For the text-containing cell, return its midpoint in [x, y] coordinate format. 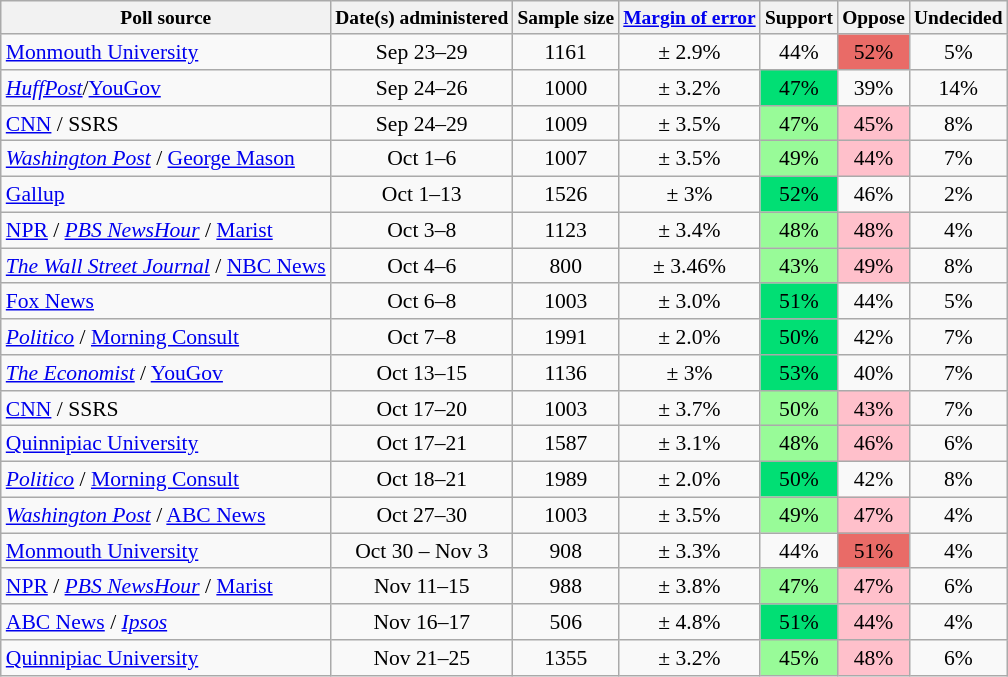
Oct 1–13 [422, 195]
Oct 17–21 [422, 444]
1007 [566, 159]
Washington Post / George Mason [166, 159]
HuffPost/YouGov [166, 88]
Oct 18–21 [422, 480]
Oct 27–30 [422, 516]
Sep 24–26 [422, 88]
Oct 6–8 [422, 302]
± 4.8% [690, 622]
Oct 4–6 [422, 266]
The Economist / YouGov [166, 373]
988 [566, 587]
506 [566, 622]
Oct 30 – Nov 3 [422, 551]
908 [566, 551]
39% [874, 88]
40% [874, 373]
Washington Post / ABC News [166, 516]
Undecided [958, 18]
Sep 23–29 [422, 52]
± 2.9% [690, 52]
ABC News / Ipsos [166, 622]
Oct 17–20 [422, 409]
The Wall Street Journal / NBC News [166, 266]
1587 [566, 444]
Oppose [874, 18]
Gallup [166, 195]
Sep 24–29 [422, 124]
1136 [566, 373]
Support [798, 18]
Date(s) administered [422, 18]
Oct 13–15 [422, 373]
± 3.7% [690, 409]
Oct 7–8 [422, 337]
1526 [566, 195]
± 3.1% [690, 444]
1161 [566, 52]
1123 [566, 230]
1009 [566, 124]
1991 [566, 337]
± 3.46% [690, 266]
Nov 11–15 [422, 587]
1989 [566, 480]
800 [566, 266]
± 3.3% [690, 551]
± 3.0% [690, 302]
Poll source [166, 18]
Fox News [166, 302]
1000 [566, 88]
Nov 21–25 [422, 658]
53% [798, 373]
1355 [566, 658]
Nov 16–17 [422, 622]
± 3.4% [690, 230]
14% [958, 88]
Oct 3–8 [422, 230]
Sample size [566, 18]
Margin of error [690, 18]
Oct 1–6 [422, 159]
± 3.8% [690, 587]
2% [958, 195]
